Detect which cell encompasses the target text, then output its (X, Y) center coordinate. 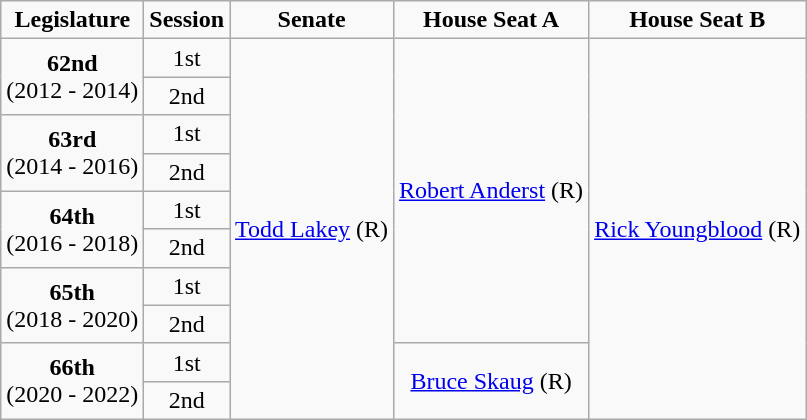
Todd Lakey (R) (312, 230)
Bruce Skaug (R) (492, 381)
House Seat A (492, 20)
66th (2020 - 2022) (72, 381)
65th (2018 - 2020) (72, 305)
Senate (312, 20)
Rick Youngblood (R) (698, 230)
Session (187, 20)
Legislature (72, 20)
62nd (2012 - 2014) (72, 77)
63rd (2014 - 2016) (72, 153)
64th (2016 - 2018) (72, 229)
Robert Anderst (R) (492, 191)
House Seat B (698, 20)
